Find where the given text appears and provide that cell's center as (x, y) coordinate. 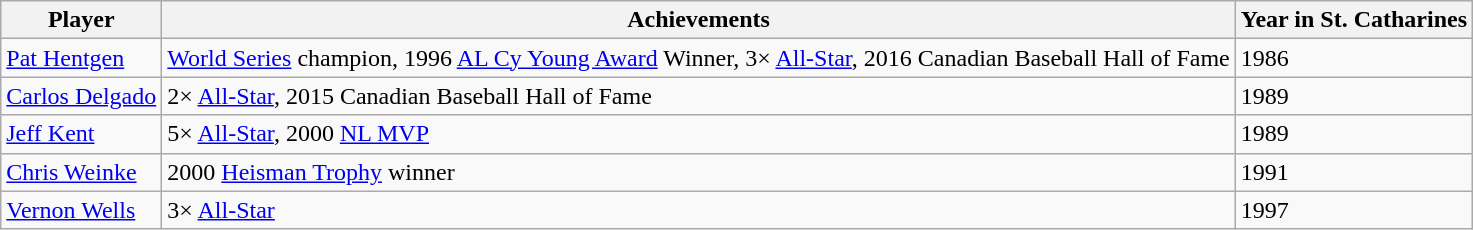
1991 (1354, 172)
3× All-Star (698, 210)
1986 (1354, 58)
Year in St. Catharines (1354, 20)
Jeff Kent (82, 134)
5× All-Star, 2000 NL MVP (698, 134)
Vernon Wells (82, 210)
2× All-Star, 2015 Canadian Baseball Hall of Fame (698, 96)
Chris Weinke (82, 172)
Player (82, 20)
1997 (1354, 210)
World Series champion, 1996 AL Cy Young Award Winner, 3× All-Star, 2016 Canadian Baseball Hall of Fame (698, 58)
Carlos Delgado (82, 96)
2000 Heisman Trophy winner (698, 172)
Achievements (698, 20)
Pat Hentgen (82, 58)
